Find where the given text appears and provide that cell's center as (x, y) coordinate. 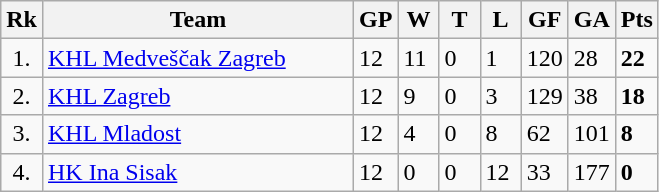
GF (544, 20)
3. (22, 134)
GA (592, 20)
33 (544, 172)
KHL Mladost (198, 134)
Pts (636, 20)
1 (500, 58)
177 (592, 172)
1. (22, 58)
120 (544, 58)
GP (376, 20)
4. (22, 172)
129 (544, 96)
62 (544, 134)
2. (22, 96)
9 (418, 96)
L (500, 20)
11 (418, 58)
Rk (22, 20)
Team (198, 20)
101 (592, 134)
4 (418, 134)
HK Ina Sisak (198, 172)
3 (500, 96)
T (460, 20)
KHL Zagreb (198, 96)
38 (592, 96)
28 (592, 58)
W (418, 20)
KHL Medveščak Zagreb (198, 58)
18 (636, 96)
22 (636, 58)
